Scan for the cell matching the given text and deliver its [x, y] coordinate at center. 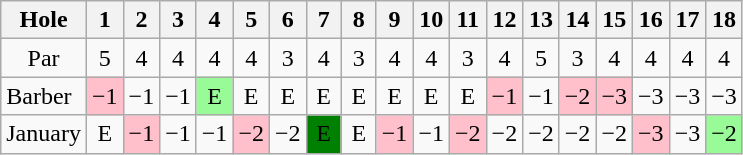
Hole [44, 20]
12 [504, 20]
1 [104, 20]
Barber [44, 96]
15 [614, 20]
18 [724, 20]
14 [578, 20]
11 [468, 20]
9 [394, 20]
6 [288, 20]
Par [44, 58]
13 [542, 20]
January [44, 134]
16 [652, 20]
17 [688, 20]
2 [142, 20]
10 [432, 20]
7 [324, 20]
8 [358, 20]
